From the cell containing the given text, extract its center point as [x, y] coordinate. 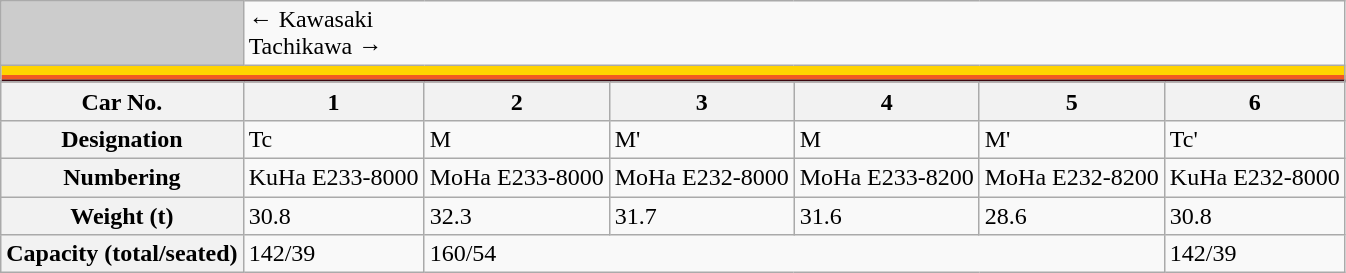
31.7 [702, 215]
Designation [122, 139]
Capacity (total/seated) [122, 254]
Tc' [1254, 139]
160/54 [794, 254]
Numbering [122, 177]
Tc [334, 139]
5 [1072, 101]
6 [1254, 101]
32.3 [516, 215]
1 [334, 101]
MoHa E233-8200 [886, 177]
28.6 [1072, 215]
MoHa E233-8000 [516, 177]
MoHa E232-8000 [702, 177]
Weight (t) [122, 215]
3 [702, 101]
MoHa E232-8200 [1072, 177]
KuHa E232-8000 [1254, 177]
2 [516, 101]
← KawasakiTachikawa → [794, 34]
4 [886, 101]
31.6 [886, 215]
Car No. [122, 101]
KuHa E233-8000 [334, 177]
